Return [X, Y] of the center of cell containing provided text 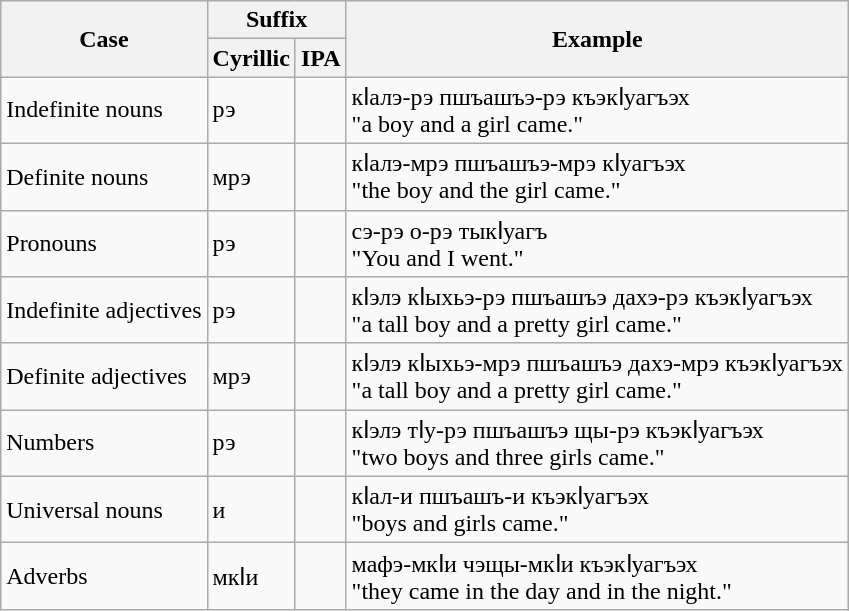
Numbers [104, 444]
кӏал-и пшъашъ-и къэкӏуагъэх"boys and girls came." [597, 510]
Cyrillic [251, 58]
Indefinite adjectives [104, 310]
Pronouns [104, 244]
Suffix [276, 20]
Definite adjectives [104, 376]
кӏэлэ кӏыхьэ-рэ пшъашъэ дахэ-рэ къэкӏуагъэх"a tall boy and a pretty girl came." [597, 310]
кӏалэ-мрэ пшъашъэ-мрэ кӏуагъэх"the boy and the girl came." [597, 176]
мафэ-мкӏи чэщы-мкӏи къэкӏуагъэх"they came in the day and in the night." [597, 576]
IPA [320, 58]
кӏэлэ тӏу-рэ пшъашъэ щы-рэ къэкӏуагъэх"two boys and three girls came." [597, 444]
кӏалэ-рэ пшъашъэ-рэ къэкӏуагъэх"a boy and a girl came." [597, 110]
Indefinite nouns [104, 110]
Adverbs [104, 576]
кӏэлэ кӏыхьэ-мрэ пшъашъэ дахэ-мрэ къэкӏуагъэх"a tall boy and a pretty girl came." [597, 376]
Case [104, 39]
и [251, 510]
сэ-рэ о-рэ тыкӏуагъ"You and I went." [597, 244]
мкӏи [251, 576]
Definite nouns [104, 176]
Universal nouns [104, 510]
Example [597, 39]
